Search for the cell housing the specified text and yield its (X, Y) center coordinate. 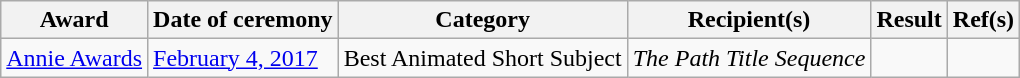
Ref(s) (983, 20)
Best Animated Short Subject (482, 58)
February 4, 2017 (244, 58)
Date of ceremony (244, 20)
Category (482, 20)
Result (909, 20)
The Path Title Sequence (749, 58)
Annie Awards (74, 58)
Recipient(s) (749, 20)
Award (74, 20)
